From the cell containing the given text, extract its center point as (x, y) coordinate. 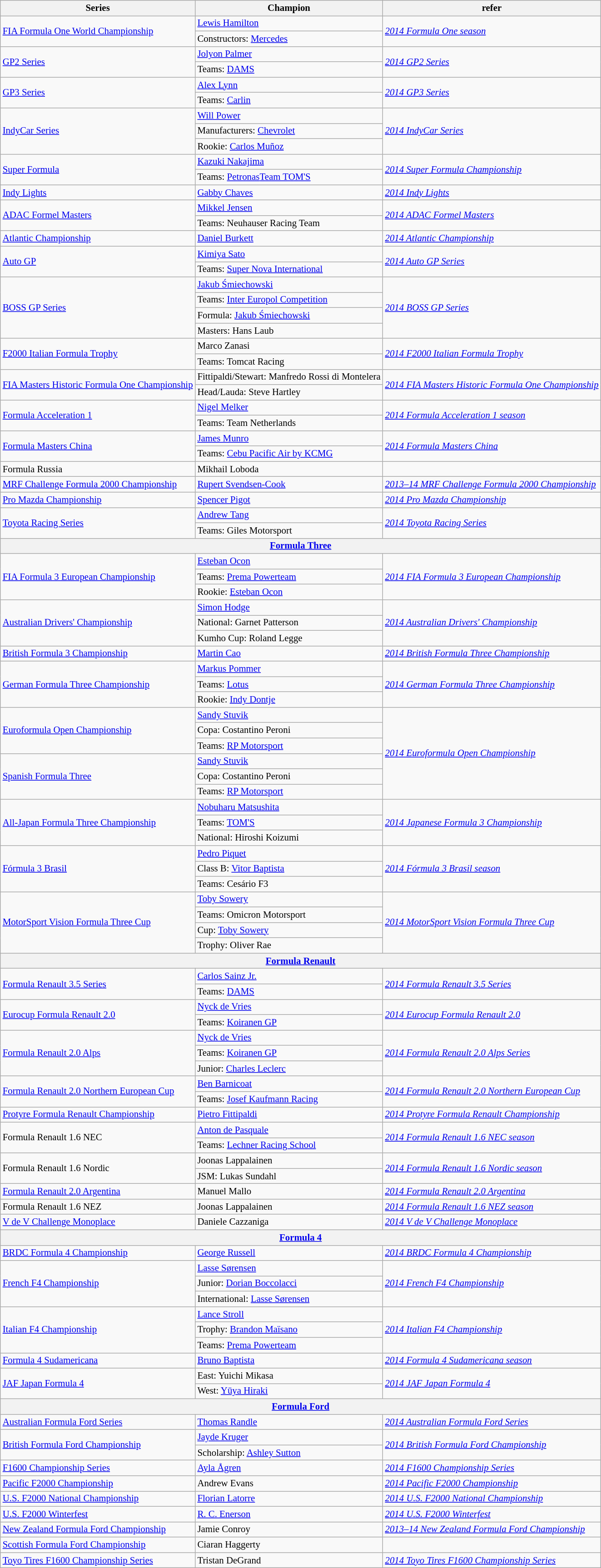
James Munro (289, 438)
2014 Euroformula Open Championship (492, 753)
Series (98, 8)
Anton de Pasquale (289, 1130)
Carlos Sainz Jr. (289, 976)
2014 V de V Challenge Monoplace (492, 1222)
Kazuki Nakajima (289, 162)
Jolyon Palmer (289, 54)
Atlantic Championship (98, 238)
2014 BRDC Formula 4 Championship (492, 1253)
2014 Formula Renault 1.6 NEZ season (492, 1207)
2014 Formula Masters China (492, 446)
Lance Stroll (289, 1314)
International: Lasse Sørensen (289, 1299)
Cup: Toby Sowery (289, 930)
Simon Hodge (289, 608)
Jayde Kruger (289, 1437)
refer (492, 8)
Mikhail Loboda (289, 469)
GP2 Series (98, 62)
U.S. F2000 Winterfest (98, 1514)
All-Japan Formula Three Championship (98, 823)
Formula Three (301, 546)
F2000 Italian Formula Trophy (98, 354)
2014 German Formula Three Championship (492, 684)
2014 Toyota Racing Series (492, 523)
Head/Lauda: Steve Hartley (289, 392)
Teams: Neuhauser Racing Team (289, 223)
U.S. F2000 National Championship (98, 1499)
2014 U.S. F2000 National Championship (492, 1499)
Teams: Super Nova International (289, 269)
2014 Italian F4 Championship (492, 1330)
Ciaran Haggerty (289, 1545)
Rookie: Indy Dontje (289, 700)
2014 Eurocup Formula Renault 2.0 (492, 1014)
2014 IndyCar Series (492, 131)
Constructors: Mercedes (289, 39)
Pietro Fittipaldi (289, 1114)
2013–14 MRF Challenge Formula 2000 Championship (492, 485)
Lasse Sørensen (289, 1268)
2014 Fórmula 3 Brasil season (492, 869)
Australian Formula Ford Series (98, 1422)
Andrew Evans (289, 1484)
Euroformula Open Championship (98, 730)
Martin Cao (289, 653)
2014 Formula Renault 2.0 Argentina (492, 1192)
Teams: TOM'S (289, 822)
2014 Super Formula Championship (492, 169)
2014 Atlantic Championship (492, 238)
Manuel Mallo (289, 1192)
ADAC Formel Masters (98, 216)
2014 F2000 Italian Formula Trophy (492, 354)
Ayla Ågren (289, 1468)
Teams: Tomcat Racing (289, 361)
2014 MotorSport Vision Formula Three Cup (492, 923)
Alex Lynn (289, 85)
2014 Japanese Formula 3 Championship (492, 823)
2014 GP3 Series (492, 93)
Teams: Carlin (289, 100)
2014 Formula Acceleration 1 season (492, 415)
Rookie: Carlos Muñoz (289, 146)
Manufacturers: Chevrolet (289, 131)
GP3 Series (98, 93)
Daniel Burkett (289, 238)
Will Power (289, 116)
Formula 4 Sudamericana (98, 1360)
Formula Renault 3.5 Series (98, 984)
Jamie Conroy (289, 1529)
V de V Challenge Monoplace (98, 1222)
R. C. Enerson (289, 1514)
Kumho Cup: Roland Legge (289, 638)
Formula Renault 2.0 Argentina (98, 1192)
MRF Challenge Formula 2000 Championship (98, 485)
2014 Auto GP Series (492, 262)
Markus Pommer (289, 669)
British Formula 3 Championship (98, 653)
Teams: Cebu Pacific Air by KCMG (289, 454)
Protyre Formula Renault Championship (98, 1114)
East: Yuichi Mikasa (289, 1376)
2014 FIA Formula 3 European Championship (492, 577)
Masters: Hans Laub (289, 331)
George Russell (289, 1253)
Super Formula (98, 169)
Trophy: Oliver Rae (289, 945)
Pedro Piquet (289, 853)
Formula 4 (301, 1237)
Toyo Tires F1600 Championship Series (98, 1560)
Teams: Josef Kaufmann Racing (289, 1099)
Lewis Hamilton (289, 23)
2014 ADAC Formel Masters (492, 216)
2014 Formula 4 Sudamericana season (492, 1360)
National: Garnet Patterson (289, 623)
Auto GP (98, 262)
Formula Renault 1.6 NEZ (98, 1207)
Fórmula 3 Brasil (98, 869)
2014 Formula One season (492, 31)
Rookie: Esteban Ocon (289, 592)
Rupert Svendsen-Cook (289, 485)
MotorSport Vision Formula Three Cup (98, 923)
2014 BOSS GP Series (492, 308)
2014 Protyre Formula Renault Championship (492, 1114)
British Formula Ford Championship (98, 1445)
Daniele Cazzaniga (289, 1222)
Formula Renault 2.0 Alps (98, 1053)
Bruno Baptista (289, 1360)
Formula Renault 1.6 NEC (98, 1138)
Teams: Omicron Motorsport (289, 915)
Indy Lights (98, 193)
2014 Formula Renault 2.0 Northern European Cup (492, 1092)
Jakub Śmiechowski (289, 285)
Nobuharu Matsushita (289, 807)
Ben Barnicoat (289, 1084)
2014 Indy Lights (492, 193)
FIA Formula One World Championship (98, 31)
Formula Renault 1.6 Nordic (98, 1168)
2014 Pacific F2000 Championship (492, 1484)
Mikkel Jensen (289, 208)
F1600 Championship Series (98, 1468)
Teams: Inter Europol Competition (289, 300)
2014 Formula Renault 1.6 Nordic season (492, 1168)
National: Hiroshi Koizumi (289, 838)
Class B: Vitor Baptista (289, 869)
Scholarship: Ashley Sutton (289, 1453)
Formula Masters China (98, 446)
Champion (289, 8)
Pro Mazda Championship (98, 500)
Formula Renault (301, 961)
Toyota Racing Series (98, 523)
2014 U.S. F2000 Winterfest (492, 1514)
Fittipaldi/Stewart: Manfredo Rossi di Montelera (289, 377)
Spencer Pigot (289, 500)
French F4 Championship (98, 1284)
Marco Zanasi (289, 346)
2014 Formula Renault 3.5 Series (492, 984)
2014 FIA Masters Historic Formula One Championship (492, 385)
2014 Toyo Tires F1600 Championship Series (492, 1560)
Teams: Cesário F3 (289, 884)
IndyCar Series (98, 131)
Tristan DeGrand (289, 1560)
Kimiya Sato (289, 254)
Trophy: Brandon Maïsano (289, 1330)
2014 Pro Mazda Championship (492, 500)
Gabby Chaves (289, 193)
2014 Formula Renault 1.6 NEC season (492, 1138)
2014 F1600 Championship Series (492, 1468)
BOSS GP Series (98, 308)
FIA Formula 3 European Championship (98, 577)
Teams: Team Netherlands (289, 423)
Formula: Jakub Śmiechowski (289, 316)
Teams: Lotus (289, 684)
Formula Renault 2.0 Northern European Cup (98, 1092)
Australian Drivers' Championship (98, 623)
Esteban Ocon (289, 561)
2014 British Formula Ford Championship (492, 1445)
Spanish Formula Three (98, 777)
2014 Australian Formula Ford Series (492, 1422)
New Zealand Formula Ford Championship (98, 1529)
Pacific F2000 Championship (98, 1484)
FIA Masters Historic Formula One Championship (98, 385)
Toby Sowery (289, 900)
Scottish Formula Ford Championship (98, 1545)
2014 French F4 Championship (492, 1284)
Florian Latorre (289, 1499)
BRDC Formula 4 Championship (98, 1253)
2014 JAF Japan Formula 4 (492, 1384)
Formula Acceleration 1 (98, 415)
2014 Australian Drivers' Championship (492, 623)
Andrew Tang (289, 515)
Formula Ford (301, 1406)
2013–14 New Zealand Formula Ford Championship (492, 1529)
2014 Formula Renault 2.0 Alps Series (492, 1053)
JSM: Lukas Sundahl (289, 1176)
German Formula Three Championship (98, 684)
2014 British Formula Three Championship (492, 653)
JAF Japan Formula 4 (98, 1384)
Junior: Dorian Boccolacci (289, 1284)
Eurocup Formula Renault 2.0 (98, 1014)
West: Yūya Hiraki (289, 1391)
Teams: Giles Motorsport (289, 530)
Nigel Melker (289, 408)
Italian F4 Championship (98, 1330)
Formula Russia (98, 469)
Thomas Randle (289, 1422)
Junior: Charles Leclerc (289, 1068)
Teams: PetronasTeam TOM'S (289, 177)
2014 GP2 Series (492, 62)
Teams: Lechner Racing School (289, 1145)
